Identify which cell holds the provided text, then report its [X, Y] central coordinate. 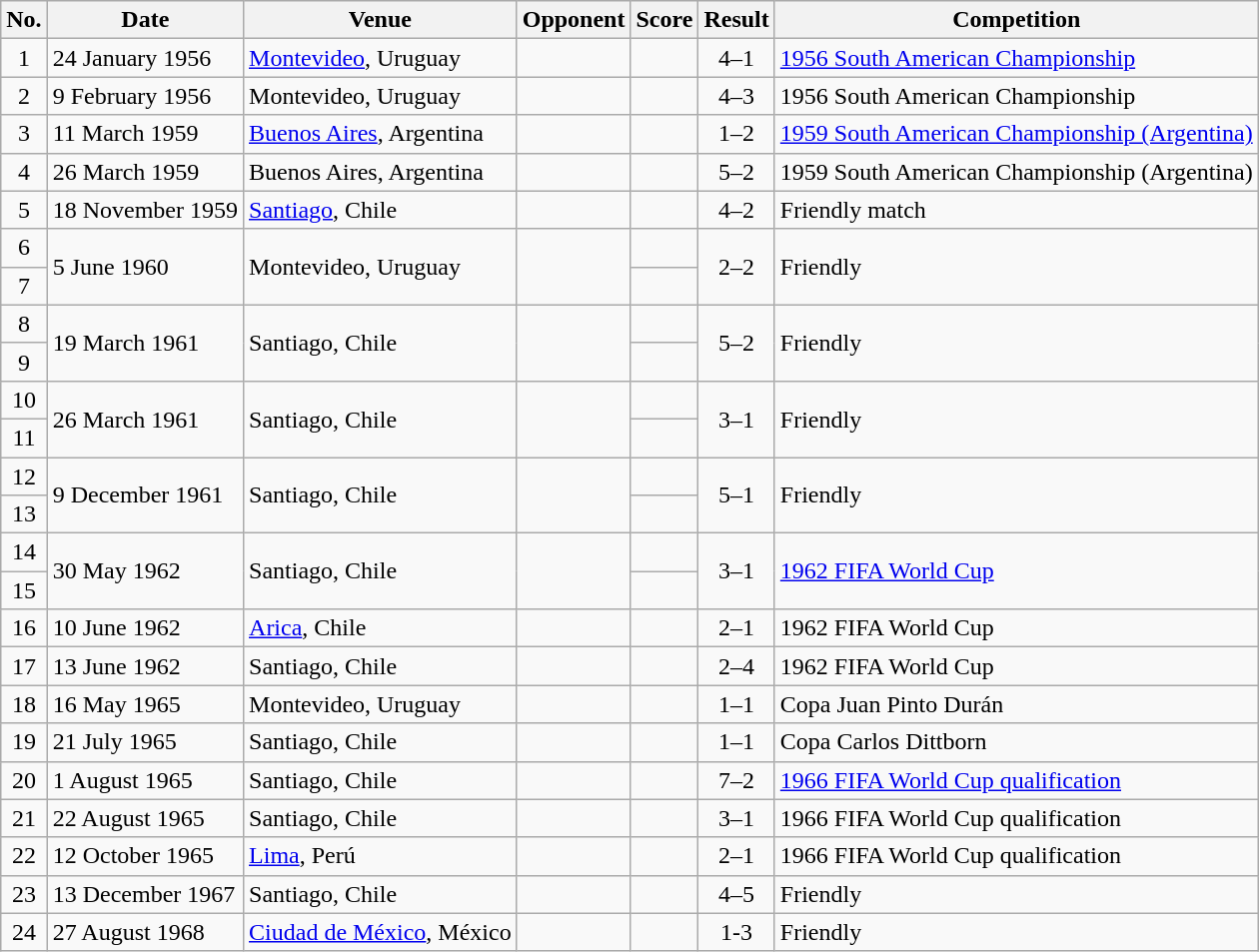
1-3 [736, 932]
Copa Juan Pinto Durán [1016, 704]
27 August 1968 [145, 932]
24 January 1956 [145, 58]
19 March 1961 [145, 343]
Competition [1016, 20]
14 [24, 552]
Venue [381, 20]
16 [24, 628]
6 [24, 248]
18 [24, 704]
5 [24, 210]
Opponent [574, 20]
9 December 1961 [145, 495]
12 [24, 476]
13 December 1967 [145, 894]
21 [24, 818]
10 June 1962 [145, 628]
20 [24, 780]
5–1 [736, 495]
13 June 1962 [145, 666]
22 [24, 856]
1 August 1965 [145, 780]
Score [664, 20]
7–2 [736, 780]
11 [24, 438]
2–2 [736, 267]
4–3 [736, 96]
4–1 [736, 58]
2 [24, 96]
13 [24, 514]
1 [24, 58]
5 June 1960 [145, 267]
No. [24, 20]
9 [24, 362]
Date [145, 20]
23 [24, 894]
26 March 1959 [145, 172]
17 [24, 666]
7 [24, 286]
Copa Carlos Dittborn [1016, 742]
16 May 1965 [145, 704]
Friendly match [1016, 210]
22 August 1965 [145, 818]
30 May 1962 [145, 571]
15 [24, 590]
3 [24, 134]
Arica, Chile [381, 628]
24 [24, 932]
18 November 1959 [145, 210]
Lima, Perú [381, 856]
11 March 1959 [145, 134]
4 [24, 172]
26 March 1961 [145, 419]
Ciudad de México, México [381, 932]
2–4 [736, 666]
19 [24, 742]
12 October 1965 [145, 856]
Result [736, 20]
4–5 [736, 894]
4–2 [736, 210]
10 [24, 400]
1–2 [736, 134]
9 February 1956 [145, 96]
21 July 1965 [145, 742]
8 [24, 324]
